Output the (X, Y) coordinate of the center of the cell containing the given text.  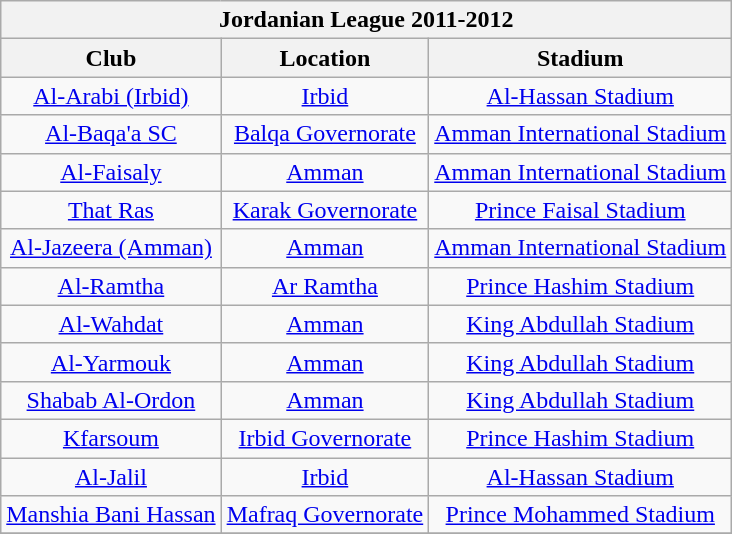
Al-Ramtha (111, 286)
Karak Governorate (325, 210)
Club (111, 58)
Prince Faisal Stadium (580, 210)
Ar Ramtha (325, 286)
Irbid Governorate (325, 438)
Prince Mohammed Stadium (580, 515)
Kfarsoum (111, 438)
Balqa Governorate (325, 134)
Manshia Bani Hassan (111, 515)
Location (325, 58)
Al-Wahdat (111, 324)
Al-Jalil (111, 477)
Jordanian League 2011-2012 (366, 20)
Al-Faisaly (111, 172)
Al-Baqa'a SC (111, 134)
Al-Arabi (Irbid) (111, 96)
Shabab Al-Ordon (111, 400)
Mafraq Governorate (325, 515)
Al-Yarmouk (111, 362)
Al-Jazeera (Amman) (111, 248)
That Ras (111, 210)
Stadium (580, 58)
